For the text-containing cell, return its midpoint in [X, Y] coordinate format. 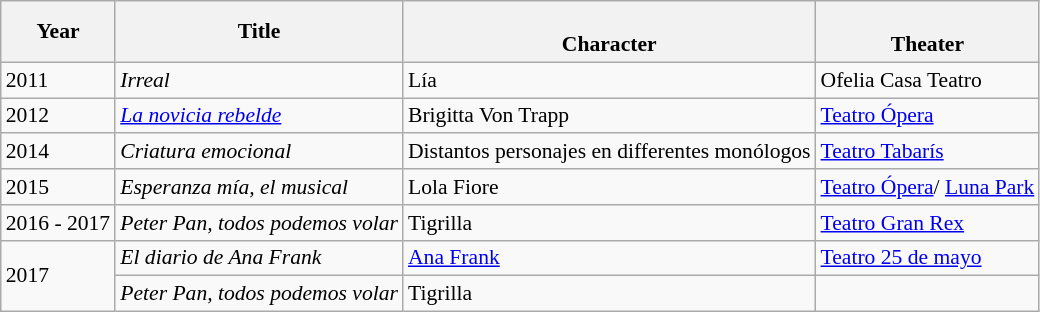
2015 [58, 187]
Lola Fiore [610, 187]
Brigitta Von Trapp [610, 116]
2012 [58, 116]
Teatro 25 de mayo [928, 258]
Teatro Tabarís [928, 152]
2017 [58, 276]
2011 [58, 80]
Teatro Ópera [928, 116]
Ana Frank [610, 258]
Teatro Ópera/ Luna Park [928, 187]
2016 - 2017 [58, 223]
Distantos personajes en differentes monólogos [610, 152]
2014 [58, 152]
La novicia rebelde [259, 116]
Character [610, 32]
Criatura emocional [259, 152]
Irreal [259, 80]
Esperanza mía, el musical [259, 187]
Title [259, 32]
El diario de Ana Frank [259, 258]
Teatro Gran Rex [928, 223]
Lía [610, 80]
Year [58, 32]
Ofelia Casa Teatro [928, 80]
Theater [928, 32]
